Determine the [x, y] coordinate at the center of the cell enclosing the given text.  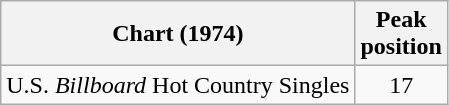
Chart (1974) [178, 34]
17 [401, 85]
Peakposition [401, 34]
U.S. Billboard Hot Country Singles [178, 85]
